Determine the (x, y) coordinate at the center of the cell enclosing the given text.  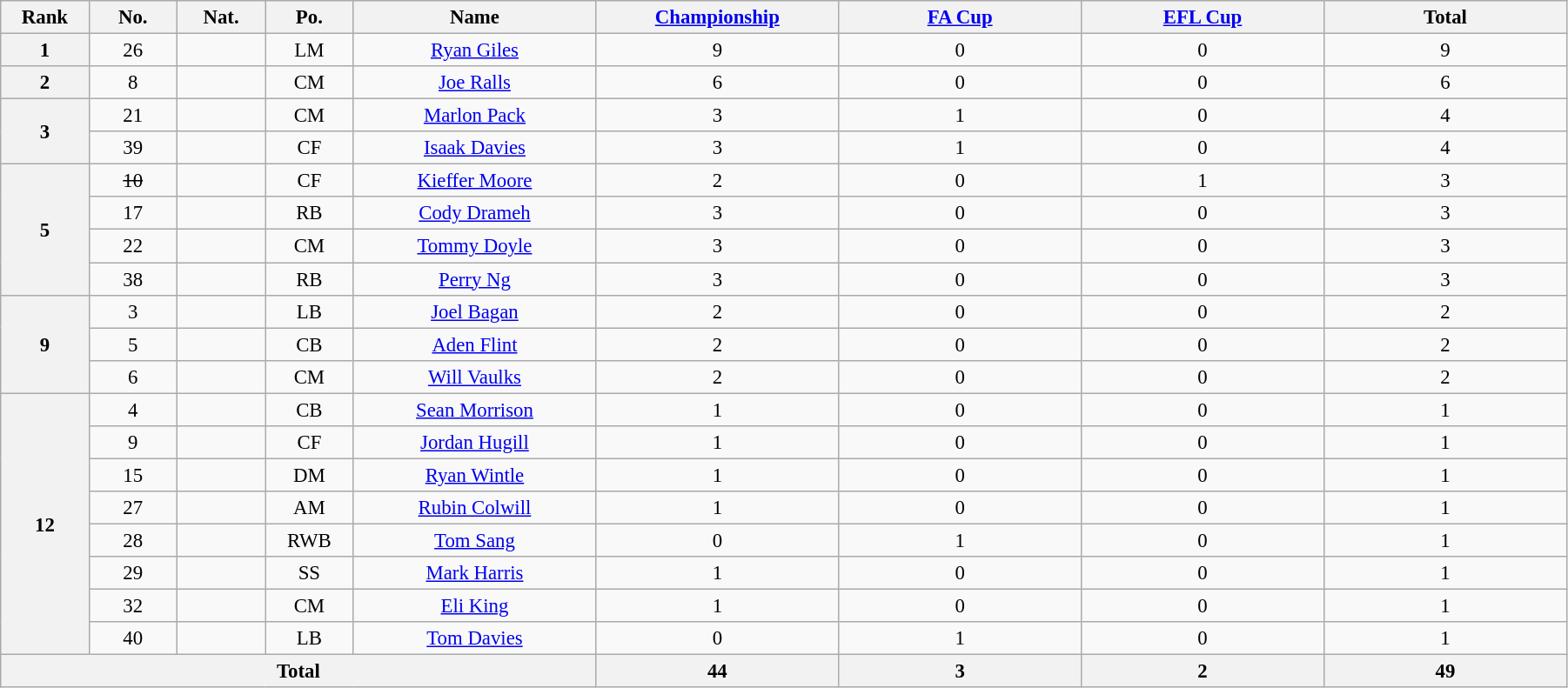
15 (132, 475)
22 (132, 246)
10 (132, 181)
Tom Davies (475, 638)
Isaak Davies (475, 148)
Cody Drameh (475, 213)
Ryan Wintle (475, 475)
Nat. (221, 17)
26 (132, 50)
17 (132, 213)
39 (132, 148)
DM (310, 475)
Ryan Giles (475, 50)
Name (475, 17)
Perry Ng (475, 279)
44 (717, 671)
49 (1444, 671)
32 (132, 606)
Aden Flint (475, 344)
No. (132, 17)
Sean Morrison (475, 410)
27 (132, 508)
8 (132, 83)
Championship (717, 17)
Rubin Colwill (475, 508)
Will Vaulks (475, 377)
RWB (310, 540)
EFL Cup (1203, 17)
Joe Ralls (475, 83)
40 (132, 638)
Tom Sang (475, 540)
Rank (45, 17)
LM (310, 50)
29 (132, 573)
SS (310, 573)
AM (310, 508)
Mark Harris (475, 573)
38 (132, 279)
FA Cup (961, 17)
Eli King (475, 606)
Marlon Pack (475, 116)
Kieffer Moore (475, 181)
Jordan Hugill (475, 443)
Po. (310, 17)
12 (45, 524)
21 (132, 116)
Joel Bagan (475, 311)
Tommy Doyle (475, 246)
28 (132, 540)
